Search for the cell housing the specified text and yield its (X, Y) center coordinate. 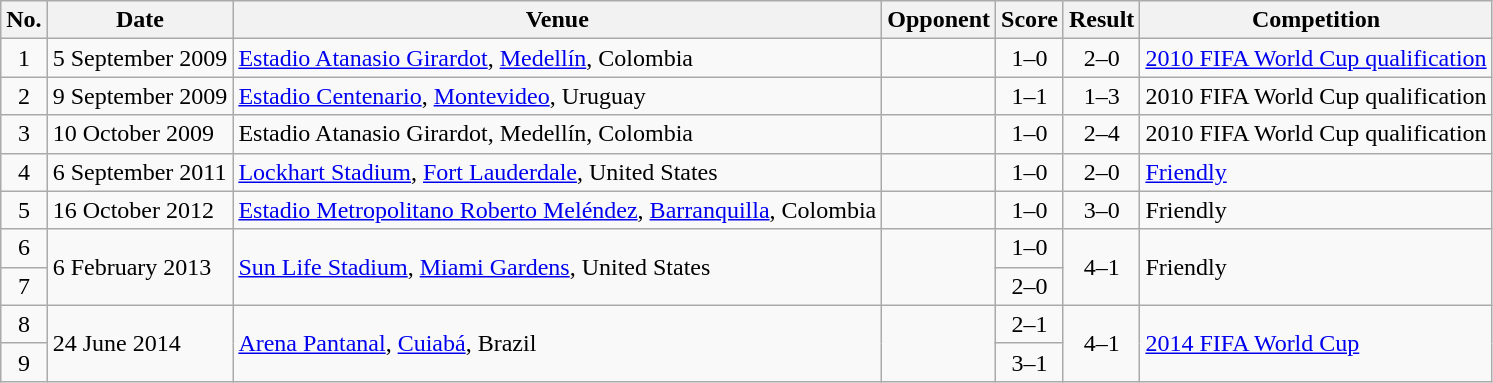
24 June 2014 (140, 343)
4 (24, 172)
Venue (558, 20)
16 October 2012 (140, 210)
10 October 2009 (140, 134)
Arena Pantanal, Cuiabá, Brazil (558, 343)
6 September 2011 (140, 172)
5 September 2009 (140, 58)
1 (24, 58)
5 (24, 210)
1–1 (1030, 96)
9 (24, 362)
3–1 (1030, 362)
2–4 (1101, 134)
Sun Life Stadium, Miami Gardens, United States (558, 267)
Lockhart Stadium, Fort Lauderdale, United States (558, 172)
7 (24, 286)
Result (1101, 20)
Estadio Centenario, Montevideo, Uruguay (558, 96)
3–0 (1101, 210)
8 (24, 324)
No. (24, 20)
1–3 (1101, 96)
Date (140, 20)
Estadio Metropolitano Roberto Meléndez, Barranquilla, Colombia (558, 210)
6 February 2013 (140, 267)
6 (24, 248)
2014 FIFA World Cup (1316, 343)
Competition (1316, 20)
Opponent (939, 20)
3 (24, 134)
Score (1030, 20)
2–1 (1030, 324)
2 (24, 96)
9 September 2009 (140, 96)
